Pinpoint the cell where the given text exists, returning its (x, y) midpoint coordinate. 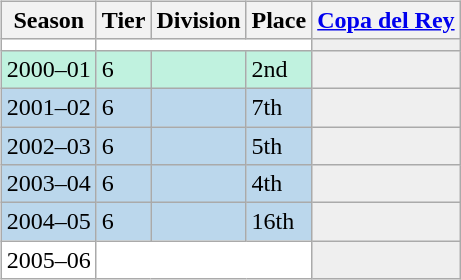
5th (279, 145)
Place (279, 20)
Tier (124, 20)
2004–05 (48, 222)
2003–04 (48, 184)
4th (279, 184)
Division (198, 20)
2nd (279, 69)
7th (279, 107)
2005–06 (48, 260)
2000–01 (48, 69)
16th (279, 222)
Season (48, 20)
2001–02 (48, 107)
2002–03 (48, 145)
Copa del Rey (386, 20)
